Return the (x, y) coordinate for the center point of the cell that contains the specified text.  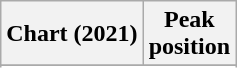
Chart (2021) (72, 34)
Peakposition (189, 34)
